Output the (x, y) coordinate of the center of the cell containing the given text.  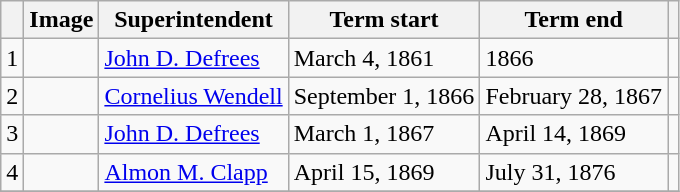
1866 (574, 58)
March 1, 1867 (384, 134)
July 31, 1876 (574, 172)
Image (62, 20)
April 14, 1869 (574, 134)
February 28, 1867 (574, 96)
4 (12, 172)
Term start (384, 20)
Cornelius Wendell (194, 96)
2 (12, 96)
Term end (574, 20)
September 1, 1866 (384, 96)
3 (12, 134)
April 15, 1869 (384, 172)
Almon M. Clapp (194, 172)
1 (12, 58)
Superintendent (194, 20)
March 4, 1861 (384, 58)
